Scan for the cell matching the given text and deliver its (X, Y) coordinate at center. 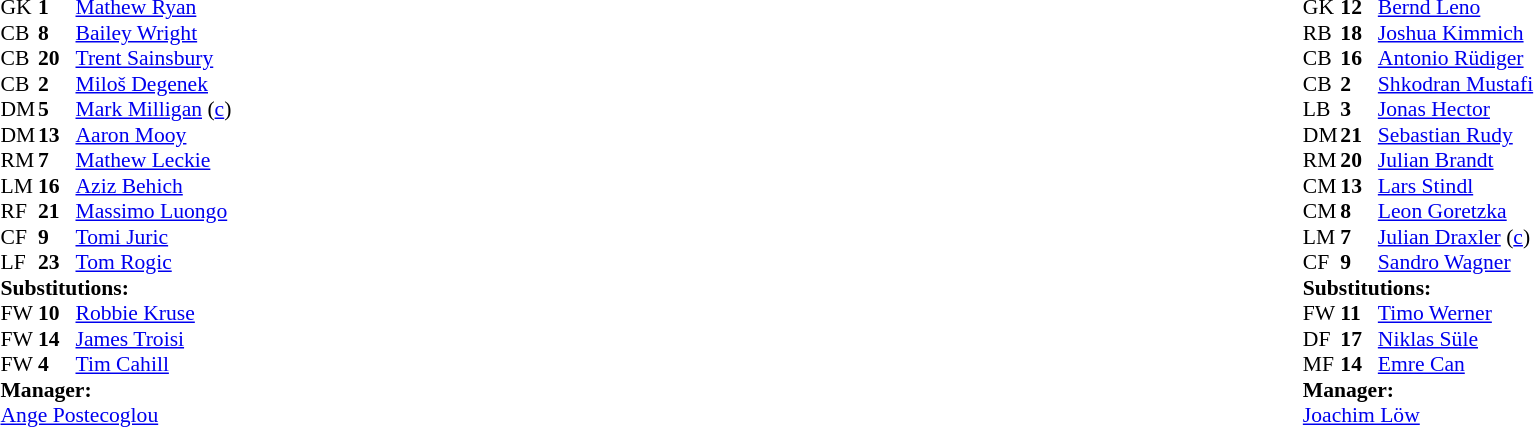
Shkodran Mustafi (1456, 84)
Timo Werner (1456, 313)
Leon Goretzka (1456, 211)
Tomi Juric (154, 237)
Miloš Degenek (154, 84)
RF (19, 211)
Sebastian Rudy (1456, 135)
MF (1322, 365)
23 (57, 263)
Robbie Kruse (154, 313)
RB (1322, 33)
Tom Rogic (154, 263)
4 (57, 365)
Tim Cahill (154, 365)
17 (1359, 339)
10 (57, 313)
Antonio Rüdiger (1456, 59)
Niklas Süle (1456, 339)
Emre Can (1456, 365)
Julian Brandt (1456, 161)
Lars Stindl (1456, 186)
Bailey Wright (154, 33)
Jonas Hector (1456, 109)
18 (1359, 33)
Joshua Kimmich (1456, 33)
3 (1359, 109)
Julian Draxler (c) (1456, 237)
LF (19, 263)
Aziz Behich (154, 186)
5 (57, 109)
DF (1322, 339)
Mathew Leckie (154, 161)
11 (1359, 313)
Mark Milligan (c) (154, 109)
LB (1322, 109)
Trent Sainsbury (154, 59)
Sandro Wagner (1456, 263)
Aaron Mooy (154, 135)
Massimo Luongo (154, 211)
James Troisi (154, 339)
